For the text-containing cell, return its midpoint in [x, y] coordinate format. 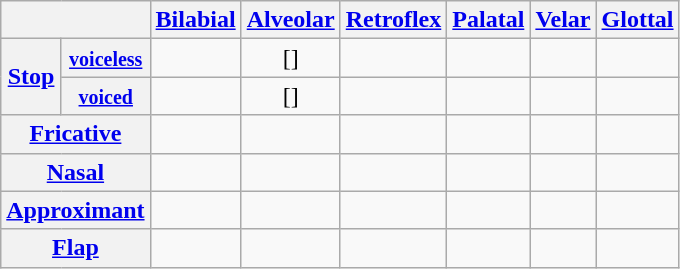
Flap [76, 248]
voiceless [106, 58]
Bilabial [196, 20]
Stop [32, 77]
Fricative [76, 134]
Retroflex [394, 20]
Palatal [488, 20]
Glottal [638, 20]
Alveolar [290, 20]
Approximant [76, 210]
Velar [563, 20]
Nasal [76, 172]
voiced [106, 96]
